Determine the [X, Y] coordinate at the center of the cell enclosing the given text.  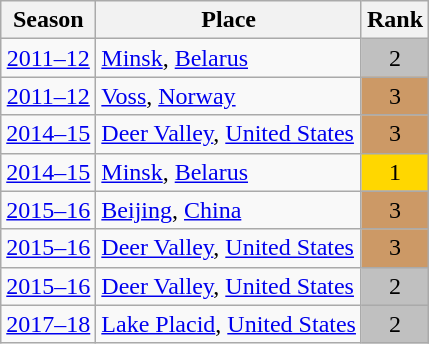
Season [48, 20]
1 [394, 172]
Beijing, China [229, 210]
Voss, Norway [229, 96]
Place [229, 20]
Lake Placid, United States [229, 324]
Rank [394, 20]
2017–18 [48, 324]
